Pinpoint the cell where the given text exists, returning its [x, y] midpoint coordinate. 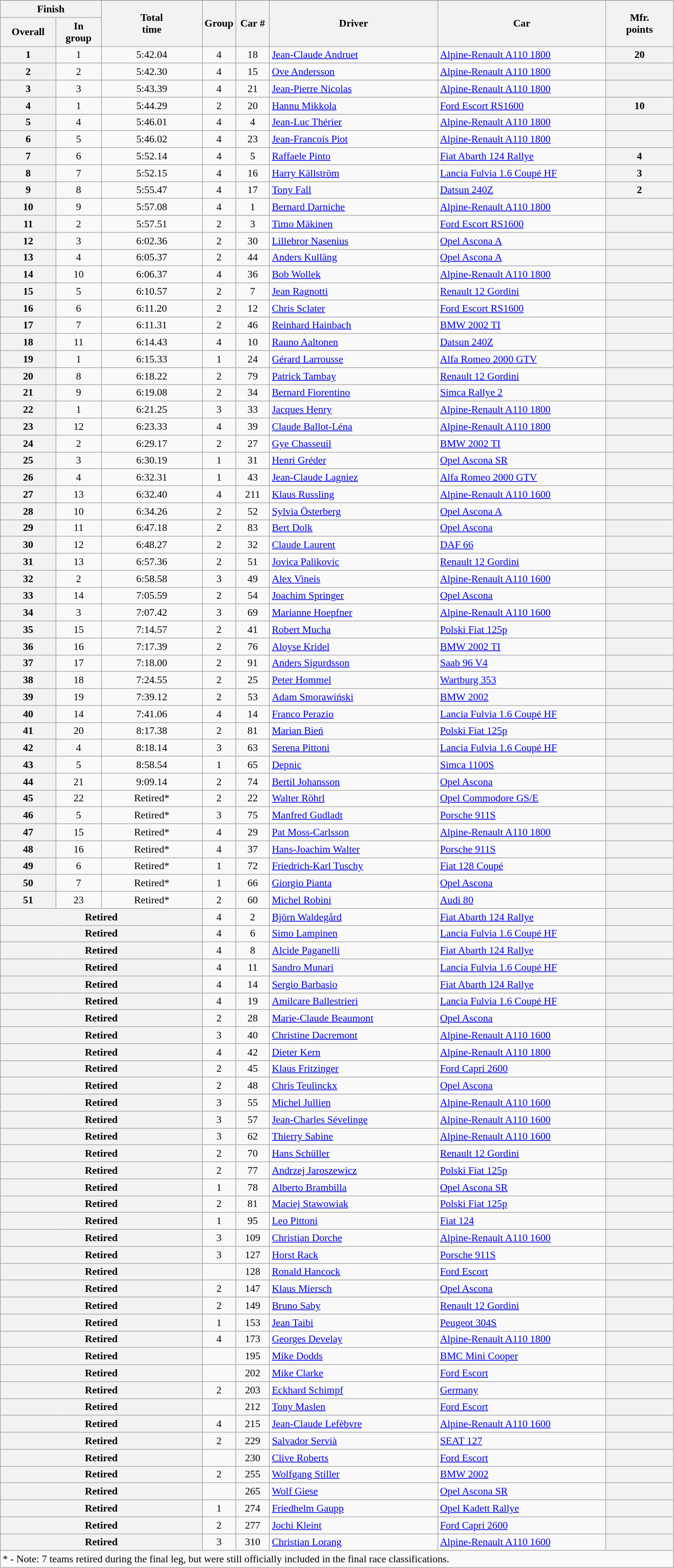
Wartburg 353 [522, 680]
6:47.18 [152, 528]
47 [28, 833]
6:18.22 [152, 376]
Aloyse Kridel [354, 647]
7:05.59 [152, 596]
6:32.40 [152, 494]
Lillebror Nasenius [354, 241]
5:42.04 [152, 55]
9:09.14 [152, 782]
8:17.38 [152, 731]
Tony Maslen [354, 1407]
77 [252, 1170]
69 [252, 613]
Audi 80 [522, 900]
76 [252, 647]
8:58.54 [152, 765]
6:02.36 [152, 241]
* - Note: 7 teams retired during the final leg, but were still officially included in the final race classifications. [337, 1559]
153 [252, 1323]
Group [219, 24]
74 [252, 782]
203 [252, 1390]
Simo Lampinen [354, 934]
Klaus Russling [354, 494]
Mfr.points [639, 24]
Jochi Kleint [354, 1525]
60 [252, 900]
Peugeot 304S [522, 1323]
Bernard Fiorentino [354, 393]
Klaus Fritzinger [354, 1069]
Totaltime [152, 24]
Reinhard Hainbach [354, 325]
6:14.43 [152, 343]
Rauno Aaltonen [354, 343]
83 [252, 528]
Jean Taibi [354, 1323]
7:41.06 [152, 714]
Car # [252, 24]
5:43.39 [152, 89]
Peter Hommel [354, 680]
Christian Lorang [354, 1542]
Serena Pittoni [354, 748]
6:30.19 [152, 461]
Manfred Gudladt [354, 816]
Opel Kadett Rallye [522, 1509]
65 [252, 765]
SEAT 127 [522, 1441]
95 [252, 1221]
Jean-Francois Piot [354, 139]
6:29.17 [152, 444]
26 [28, 478]
Alcide Paganelli [354, 951]
Anders Kulläng [354, 258]
Jean-Charles Sévelinge [354, 1120]
Ove Andersson [354, 72]
Hannu Mikkola [354, 106]
Henri Gréder [354, 461]
Claude Laurent [354, 545]
173 [252, 1339]
7:39.12 [152, 697]
Giorgio Pianta [354, 883]
57 [252, 1120]
Adam Smorawiński [354, 697]
DAF 66 [522, 545]
277 [252, 1525]
Hans-Joachim Walter [354, 849]
53 [252, 697]
310 [252, 1542]
127 [252, 1255]
Hans Schüller [354, 1154]
Fiat 128 Coupé [522, 866]
5:44.29 [152, 106]
6:32.31 [152, 478]
Dieter Kern [354, 1052]
Jean-Pierre Nicolas [354, 89]
265 [252, 1492]
7:14.57 [152, 630]
6:11.31 [152, 325]
Maciej Stawowiak [354, 1204]
Clive Roberts [354, 1458]
128 [252, 1272]
Sylvia Österberg [354, 511]
Simca Rallye 2 [522, 393]
Patrick Tambay [354, 376]
Raffaele Pinto [354, 157]
Germany [522, 1390]
91 [252, 663]
6:23.33 [152, 427]
Björn Waldegård [354, 917]
Alex Vineis [354, 579]
Depnic [354, 765]
7:17.39 [152, 647]
Christine Dacremont [354, 1035]
5:46.01 [152, 122]
Bernard Darniche [354, 207]
Jean-Claude Lagniez [354, 478]
7:18.00 [152, 663]
Ronald Hancock [354, 1272]
147 [252, 1289]
Horst Rack [354, 1255]
66 [252, 883]
Simca 1100S [522, 765]
Georges Develay [354, 1339]
Wolf Giese [354, 1492]
Salvador Servià [354, 1441]
195 [252, 1356]
72 [252, 866]
7:24.55 [152, 680]
5:52.14 [152, 157]
Timo Mäkinen [354, 224]
Michel Jullien [354, 1103]
Car [522, 24]
212 [252, 1407]
6:34.26 [152, 511]
Michel Robini [354, 900]
Marianne Hoepfner [354, 613]
Fiat 124 [522, 1221]
Mike Dodds [354, 1356]
52 [252, 511]
Jean Ragnotti [354, 292]
Anders Sigurdsson [354, 663]
35 [28, 630]
Chris Sclater [354, 308]
78 [252, 1188]
109 [252, 1238]
Overall [28, 32]
255 [252, 1475]
62 [252, 1137]
75 [252, 816]
Bob Wollek [354, 275]
70 [252, 1154]
5:57.08 [152, 207]
5:57.51 [152, 224]
Marian Bień [354, 731]
Christian Dorche [354, 1238]
Friedhelm Gaupp [354, 1509]
Joachim Springer [354, 596]
Amilcare Ballestrieri [354, 1002]
215 [252, 1424]
Bert Dolk [354, 528]
Jovica Palikovic [354, 562]
149 [252, 1306]
Bertil Johansson [354, 782]
Finish [51, 9]
Friedrich-Karl Tuschy [354, 866]
Gérard Larrousse [354, 359]
230 [252, 1458]
6:06.37 [152, 275]
Jean-Claude Andruet [354, 55]
Mike Clarke [354, 1373]
Opel Commodore GS/E [522, 798]
Claude Ballot-Léna [354, 427]
Andrzej Jaroszewicz [354, 1170]
6:05.37 [152, 258]
5:42.30 [152, 72]
63 [252, 748]
Alberto Brambilla [354, 1188]
6:19.08 [152, 393]
Tony Fall [354, 190]
Jean-Luc Thérier [354, 122]
Jacques Henry [354, 410]
Marie-Claude Beaumont [354, 1019]
Thierry Sabine [354, 1137]
79 [252, 376]
Sergio Barbasio [354, 984]
Saab 96 V4 [522, 663]
Driver [354, 24]
54 [252, 596]
274 [252, 1509]
Leo Pittoni [354, 1221]
6:10.57 [152, 292]
Pat Moss-Carlsson [354, 833]
Chris Teulinckx [354, 1086]
202 [252, 1373]
Eckhard Schimpf [354, 1390]
38 [28, 680]
Gye Chasseuil [354, 444]
BMC Mini Cooper [522, 1356]
Harry Källström [354, 173]
Robert Mucha [354, 630]
5:52.15 [152, 173]
6:21.25 [152, 410]
5:46.02 [152, 139]
7:07.42 [152, 613]
Jean-Claude Lefèbvre [354, 1424]
Sandro Munari [354, 968]
6:58.58 [152, 579]
6:57.36 [152, 562]
Klaus Miersch [354, 1289]
50 [28, 883]
6:48.27 [152, 545]
6:15.33 [152, 359]
Bruno Saby [354, 1306]
55 [252, 1103]
Franco Perazio [354, 714]
Walter Röhrl [354, 798]
Ingroup [79, 32]
5:55.47 [152, 190]
211 [252, 494]
6:11.20 [152, 308]
Wolfgang Stiller [354, 1475]
8:18.14 [152, 748]
229 [252, 1441]
